Search for the cell housing the specified text and yield its (X, Y) center coordinate. 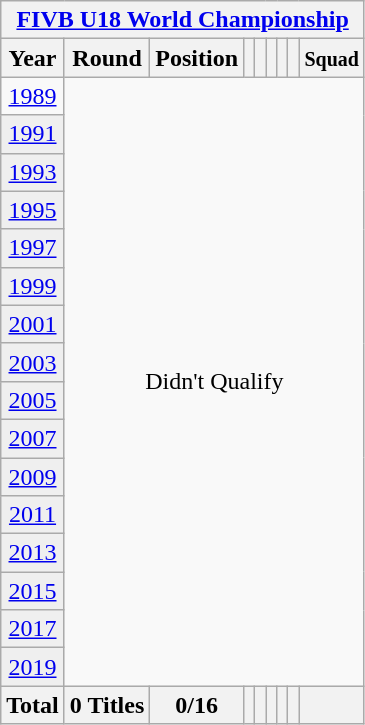
FIVB U18 World Championship (183, 20)
2017 (33, 629)
Total (33, 705)
1999 (33, 286)
1997 (33, 248)
Didn't Qualify (214, 382)
2003 (33, 362)
0/16 (197, 705)
0 Titles (107, 705)
1991 (33, 134)
2007 (33, 438)
1989 (33, 96)
2013 (33, 553)
Squad (332, 58)
2011 (33, 515)
Position (197, 58)
2001 (33, 324)
Round (107, 58)
2009 (33, 477)
2005 (33, 400)
1993 (33, 172)
2019 (33, 667)
Year (33, 58)
2015 (33, 591)
1995 (33, 210)
